Locate the cell with the specified text and output its [X, Y] center coordinate. 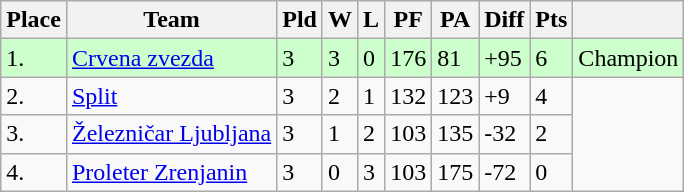
Split [171, 96]
176 [408, 58]
4. [34, 172]
PF [408, 20]
132 [408, 96]
Diff [504, 20]
81 [456, 58]
135 [456, 134]
Pts [552, 20]
Champion [628, 58]
-32 [504, 134]
L [372, 20]
W [340, 20]
Place [34, 20]
Crvena zvezda [171, 58]
+95 [504, 58]
2. [34, 96]
Team [171, 20]
3. [34, 134]
PA [456, 20]
1. [34, 58]
Pld [300, 20]
-72 [504, 172]
123 [456, 96]
4 [552, 96]
+9 [504, 96]
Proleter Zrenjanin [171, 172]
Železničar Ljubljana [171, 134]
175 [456, 172]
6 [552, 58]
